Return the (X, Y) coordinate for the center point of the cell that contains the specified text.  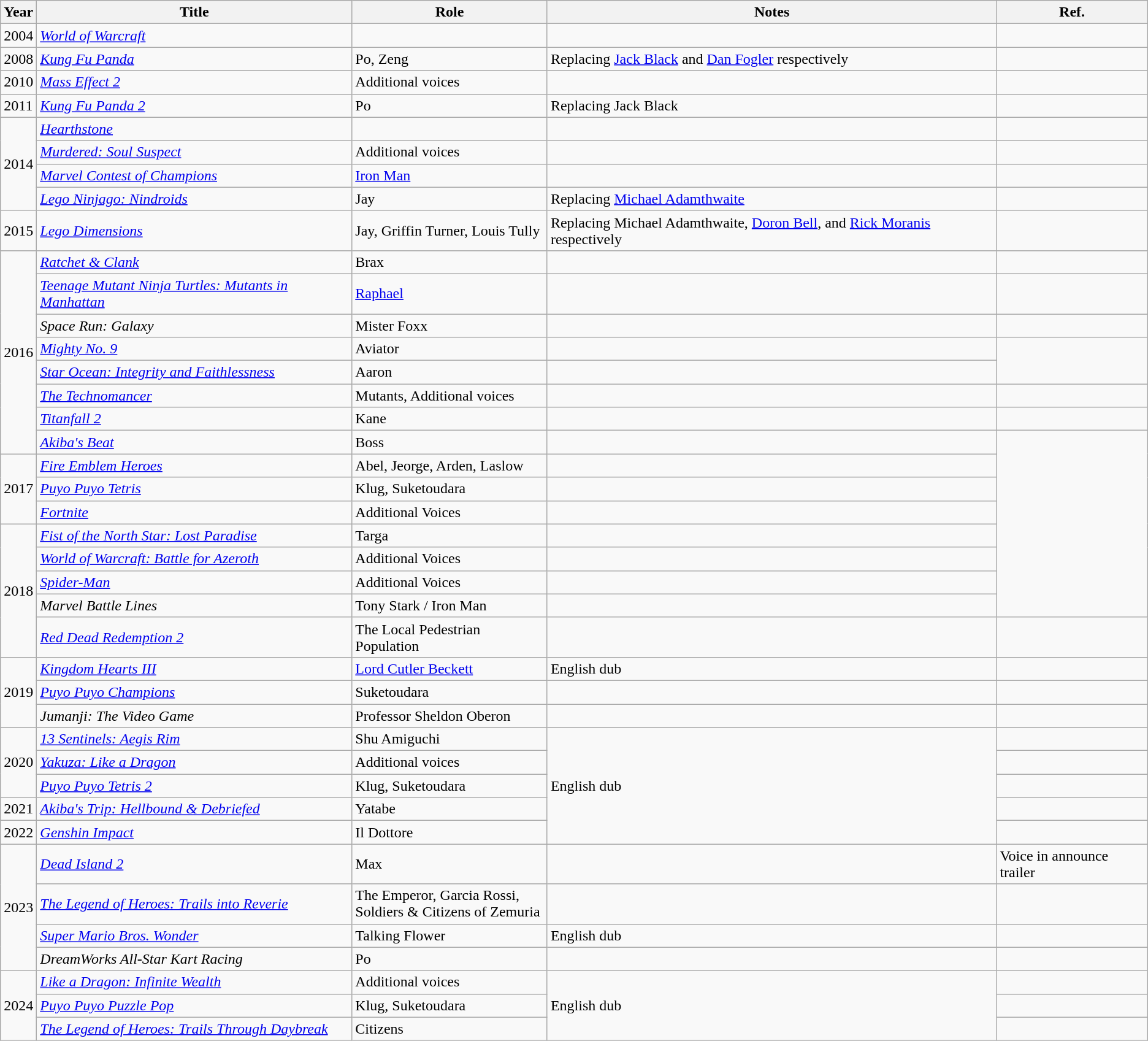
Kung Fu Panda 2 (194, 106)
Marvel Contest of Champions (194, 175)
Dead Island 2 (194, 864)
Jumanji: The Video Game (194, 716)
2021 (18, 809)
2008 (18, 59)
Jay, Griffin Turner, Louis Tully (450, 231)
Role (450, 12)
Spider-Man (194, 582)
2011 (18, 106)
2016 (18, 352)
Aviator (450, 349)
Replacing Michael Adamthwaite, Doron Bell, and Rick Moranis respectively (771, 231)
2004 (18, 36)
2018 (18, 590)
The Legend of Heroes: Trails into Reverie (194, 904)
2010 (18, 82)
Marvel Battle Lines (194, 605)
Yatabe (450, 809)
Lego Dimensions (194, 231)
Aaron (450, 372)
Brax (450, 262)
2022 (18, 832)
Kung Fu Panda (194, 59)
Abel, Jeorge, Arden, Laslow (450, 466)
Mutants, Additional voices (450, 396)
Fist of the North Star: Lost Paradise (194, 536)
Like a Dragon: Infinite Wealth (194, 982)
The Legend of Heroes: Trails Through Daybreak (194, 1029)
2024 (18, 1005)
World of Warcraft: Battle for Azeroth (194, 559)
Genshin Impact (194, 832)
The Technomancer (194, 396)
Boss (450, 442)
Citizens (450, 1029)
Fire Emblem Heroes (194, 466)
DreamWorks All-Star Kart Racing (194, 959)
2014 (18, 164)
Targa (450, 536)
Year (18, 12)
Ratchet & Clank (194, 262)
2017 (18, 489)
Suketoudara (450, 692)
Yakuza: Like a Dragon (194, 763)
Hearthstone (194, 129)
Title (194, 12)
2019 (18, 692)
Teenage Mutant Ninja Turtles: Mutants in Manhattan (194, 293)
Mister Foxx (450, 326)
Lego Ninjago: Nindroids (194, 199)
Space Run: Galaxy (194, 326)
Voice in announce trailer (1072, 864)
Super Mario Bros. Wonder (194, 935)
Max (450, 864)
Tony Stark / Iron Man (450, 605)
Red Dead Redemption 2 (194, 637)
Iron Man (450, 175)
Replacing Jack Black and Dan Fogler respectively (771, 59)
Raphael (450, 293)
World of Warcraft (194, 36)
Fortnite (194, 512)
Akiba's Beat (194, 442)
Il Dottore (450, 832)
The Emperor, Garcia Rossi,Soldiers & Citizens of Zemuria (450, 904)
Akiba's Trip: Hellbound & Debriefed (194, 809)
Puyo Puyo Tetris (194, 489)
Murdered: Soul Suspect (194, 152)
Talking Flower (450, 935)
Lord Cutler Beckett (450, 669)
Kingdom Hearts III (194, 669)
Kane (450, 419)
Notes (771, 12)
2015 (18, 231)
Po, Zeng (450, 59)
Jay (450, 199)
Mighty No. 9 (194, 349)
Puyo Puyo Tetris 2 (194, 786)
Ref. (1072, 12)
13 Sentinels: Aegis Rim (194, 739)
Replacing Michael Adamthwaite (771, 199)
Star Ocean: Integrity and Faithlessness (194, 372)
Puyo Puyo Puzzle Pop (194, 1005)
Shu Amiguchi (450, 739)
The Local Pedestrian Population (450, 637)
Titanfall 2 (194, 419)
2023 (18, 907)
Replacing Jack Black (771, 106)
Mass Effect 2 (194, 82)
Professor Sheldon Oberon (450, 716)
2020 (18, 763)
Puyo Puyo Champions (194, 692)
